Determine the [x, y] coordinate at the center of the cell enclosing the given text.  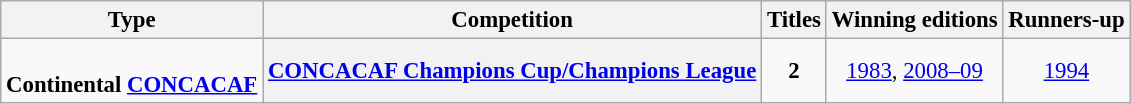
Titles [794, 20]
1983, 2008–09 [914, 72]
1994 [1066, 72]
Competition [512, 20]
Continental CONCACAF [132, 72]
Winning editions [914, 20]
2 [794, 72]
Runners-up [1066, 20]
CONCACAF Champions Cup/Champions League [512, 72]
Type [132, 20]
